Search for the cell housing the specified text and yield its (X, Y) center coordinate. 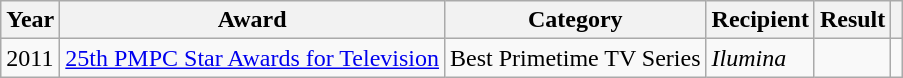
Award (252, 20)
Year (30, 20)
2011 (30, 58)
Result (852, 20)
Ilumina (760, 58)
Recipient (760, 20)
Category (576, 20)
Best Primetime TV Series (576, 58)
25th PMPC Star Awards for Television (252, 58)
